From the cell containing the given text, extract its center point as [X, Y] coordinate. 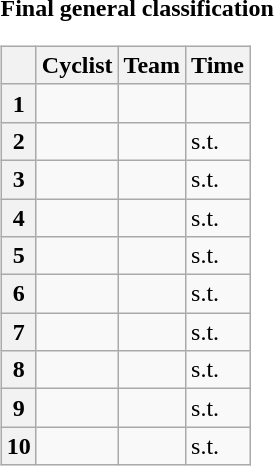
Cyclist [77, 65]
Team [152, 65]
9 [18, 408]
7 [18, 332]
3 [18, 179]
2 [18, 141]
8 [18, 370]
5 [18, 256]
6 [18, 294]
1 [18, 103]
10 [18, 446]
Time [218, 65]
4 [18, 217]
